Detect which cell encompasses the target text, then output its (X, Y) center coordinate. 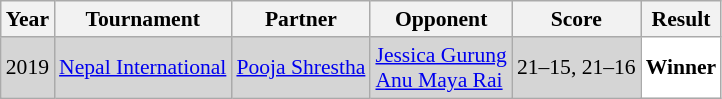
Year (28, 19)
Nepal International (142, 68)
Tournament (142, 19)
Result (682, 19)
Partner (300, 19)
Score (576, 19)
21–15, 21–16 (576, 68)
Jessica Gurung Anu Maya Rai (440, 68)
Pooja Shrestha (300, 68)
Opponent (440, 19)
Winner (682, 68)
2019 (28, 68)
